Capture the cell that displays the provided text and extract its (x, y) central coordinate. 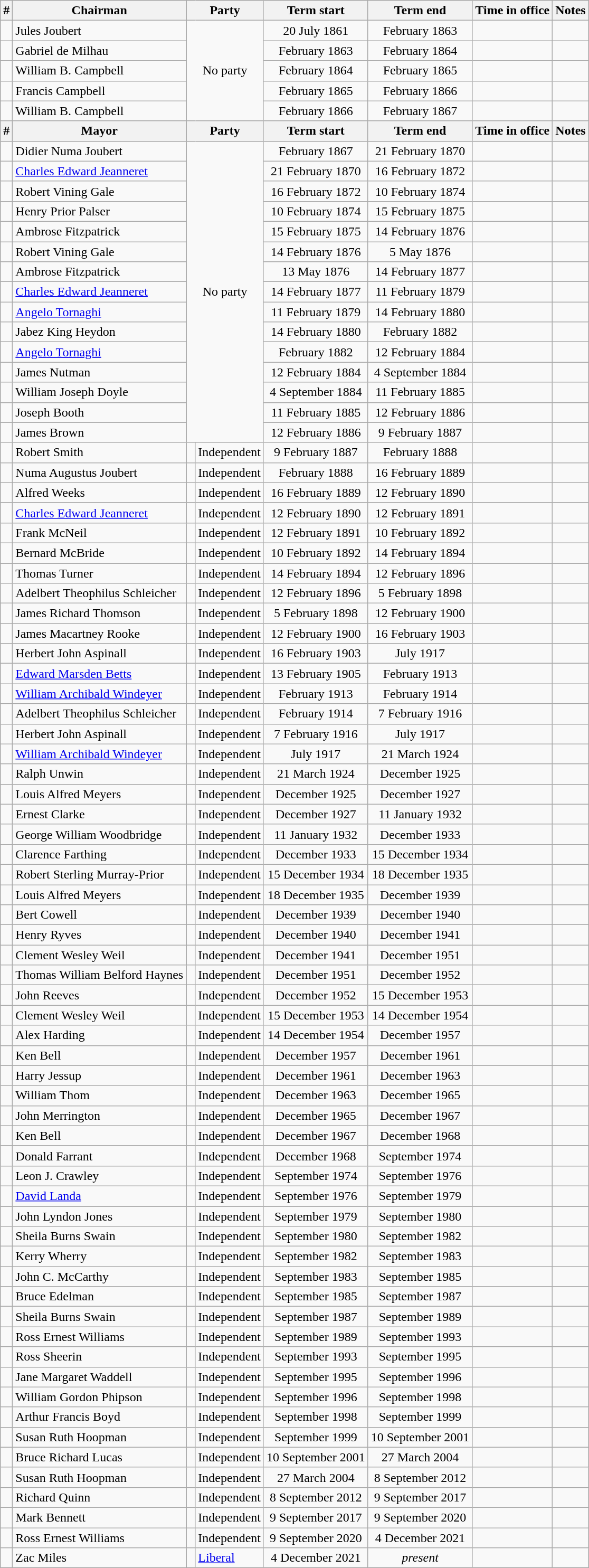
Joseph Booth (99, 412)
Frank McNeil (99, 533)
Thomas Turner (99, 573)
Mark Bennett (99, 1517)
13 February 1905 (316, 674)
Ernest Clarke (99, 814)
Didier Numa Joubert (99, 151)
5 May 1876 (420, 252)
Bert Cowell (99, 915)
Arthur Francis Boyd (99, 1417)
Bruce Edelman (99, 1297)
Henry Prior Palser (99, 211)
John C. McCarthy (99, 1277)
Bruce Richard Lucas (99, 1457)
Francis Campbell (99, 91)
Jane Margaret Waddell (99, 1377)
John Reeves (99, 995)
Zac Miles (99, 1558)
20 July 1861 (316, 31)
Clarence Farthing (99, 854)
Ross Sheerin (99, 1357)
James Richard Thomson (99, 613)
Liberal (230, 1558)
Henry Ryves (99, 935)
Richard Quinn (99, 1497)
David Landa (99, 1196)
Donald Farrant (99, 1156)
Edward Marsden Betts (99, 674)
John Merrington (99, 1116)
Bernard McBride (99, 553)
James Brown (99, 432)
Mayor (99, 131)
Jules Joubert (99, 31)
Kerry Wherry (99, 1257)
Gabriel de Milhau (99, 51)
Alex Harding (99, 1035)
William Joseph Doyle (99, 392)
Numa Augustus Joubert (99, 473)
Robert Sterling Murray-Prior (99, 874)
Thomas William Belford Haynes (99, 975)
James Nutman (99, 372)
Leon J. Crawley (99, 1176)
Chairman (99, 11)
Ralph Unwin (99, 774)
present (420, 1558)
13 May 1876 (316, 272)
Alfred Weeks (99, 493)
Jabez King Heydon (99, 332)
James Macartney Rooke (99, 634)
George William Woodbridge (99, 834)
Harry Jessup (99, 1075)
William Gordon Phipson (99, 1397)
William Thom (99, 1095)
John Lyndon Jones (99, 1216)
Robert Smith (99, 452)
